Find where the given text appears and provide that cell's center as (x, y) coordinate. 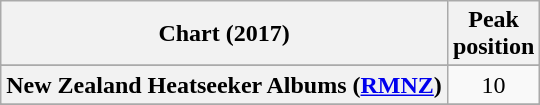
New Zealand Heatseeker Albums (RMNZ) (224, 85)
Chart (2017) (224, 34)
Peakposition (493, 34)
10 (493, 85)
